Search for the cell housing the specified text and yield its (x, y) center coordinate. 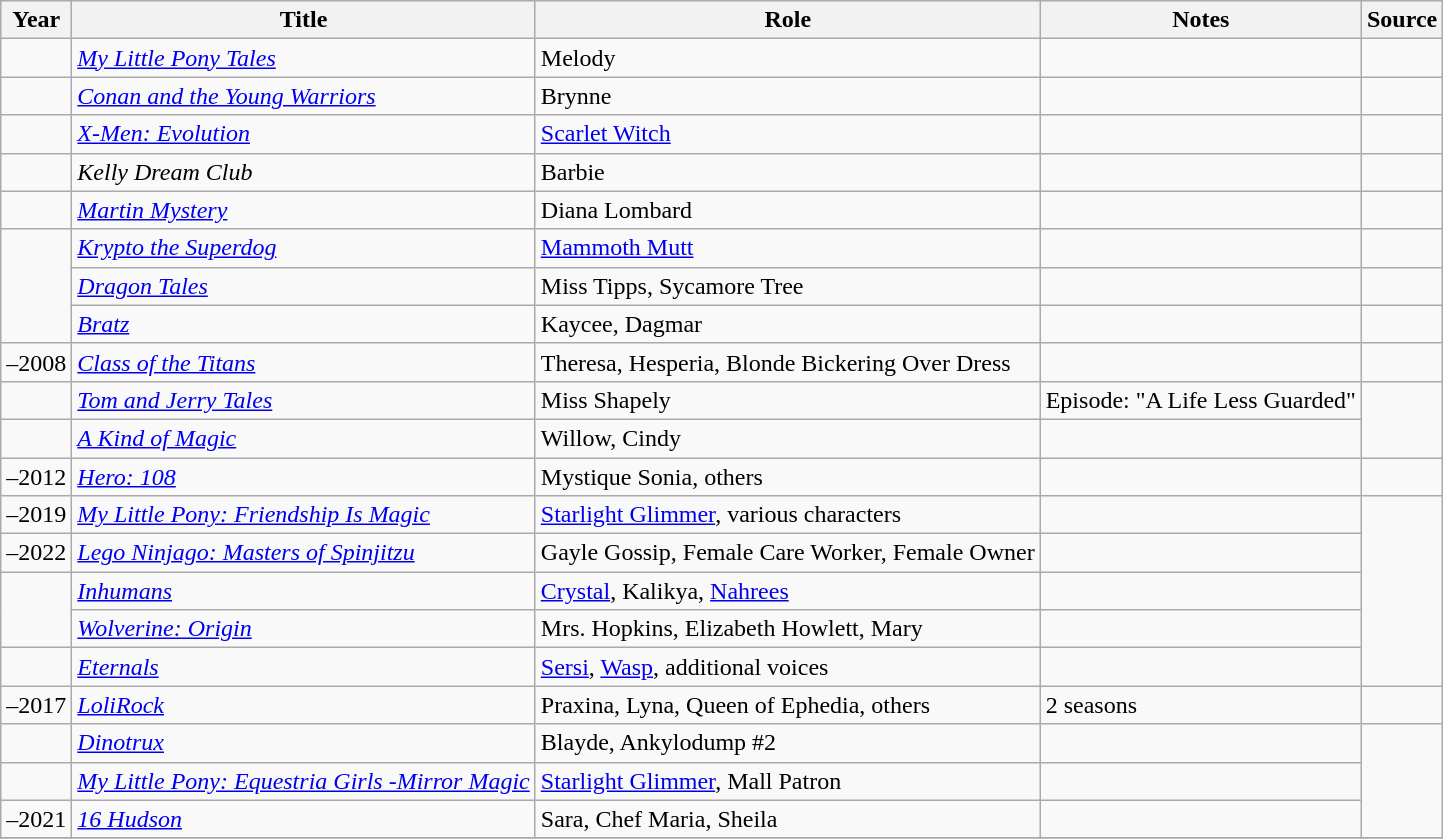
Diana Lombard (788, 210)
Brynne (788, 96)
My Little Pony: Friendship Is Magic (304, 515)
2 seasons (1200, 705)
Sersi, Wasp, additional voices (788, 667)
–2022 (36, 553)
Bratz (304, 324)
16 Hudson (304, 819)
Wolverine: Origin (304, 629)
My Little Pony: Equestria Girls -Mirror Magic (304, 781)
–2021 (36, 819)
Theresa, Hesperia, Blonde Bickering Over Dress (788, 362)
My Little Pony Tales (304, 58)
Willow, Cindy (788, 438)
–2012 (36, 477)
Gayle Gossip, Female Care Worker, Female Owner (788, 553)
Inhumans (304, 591)
X-Men: Evolution (304, 134)
A Kind of Magic (304, 438)
LoliRock (304, 705)
Starlight Glimmer, various characters (788, 515)
Kelly Dream Club (304, 172)
Mammoth Mutt (788, 248)
Praxina, Lyna, Queen of Ephedia, others (788, 705)
Source (1402, 20)
Role (788, 20)
Year (36, 20)
Martin Mystery (304, 210)
Title (304, 20)
Class of the Titans (304, 362)
Dragon Tales (304, 286)
Melody (788, 58)
Kaycee, Dagmar (788, 324)
–2008 (36, 362)
–2017 (36, 705)
Dinotrux (304, 743)
Tom and Jerry Tales (304, 400)
Conan and the Young Warriors (304, 96)
Mystique Sonia, others (788, 477)
Krypto the Superdog (304, 248)
–2019 (36, 515)
Sara, Chef Maria, Sheila (788, 819)
Miss Tipps, Sycamore Tree (788, 286)
Eternals (304, 667)
Hero: 108 (304, 477)
Crystal, Kalikya, Nahrees (788, 591)
Notes (1200, 20)
Lego Ninjago: Masters of Spinjitzu (304, 553)
Scarlet Witch (788, 134)
Episode: "A Life Less Guarded" (1200, 400)
Miss Shapely (788, 400)
Mrs. Hopkins, Elizabeth Howlett, Mary (788, 629)
Starlight Glimmer, Mall Patron (788, 781)
Barbie (788, 172)
Blayde, Ankylodump #2 (788, 743)
